Capture the cell that displays the provided text and extract its [X, Y] central coordinate. 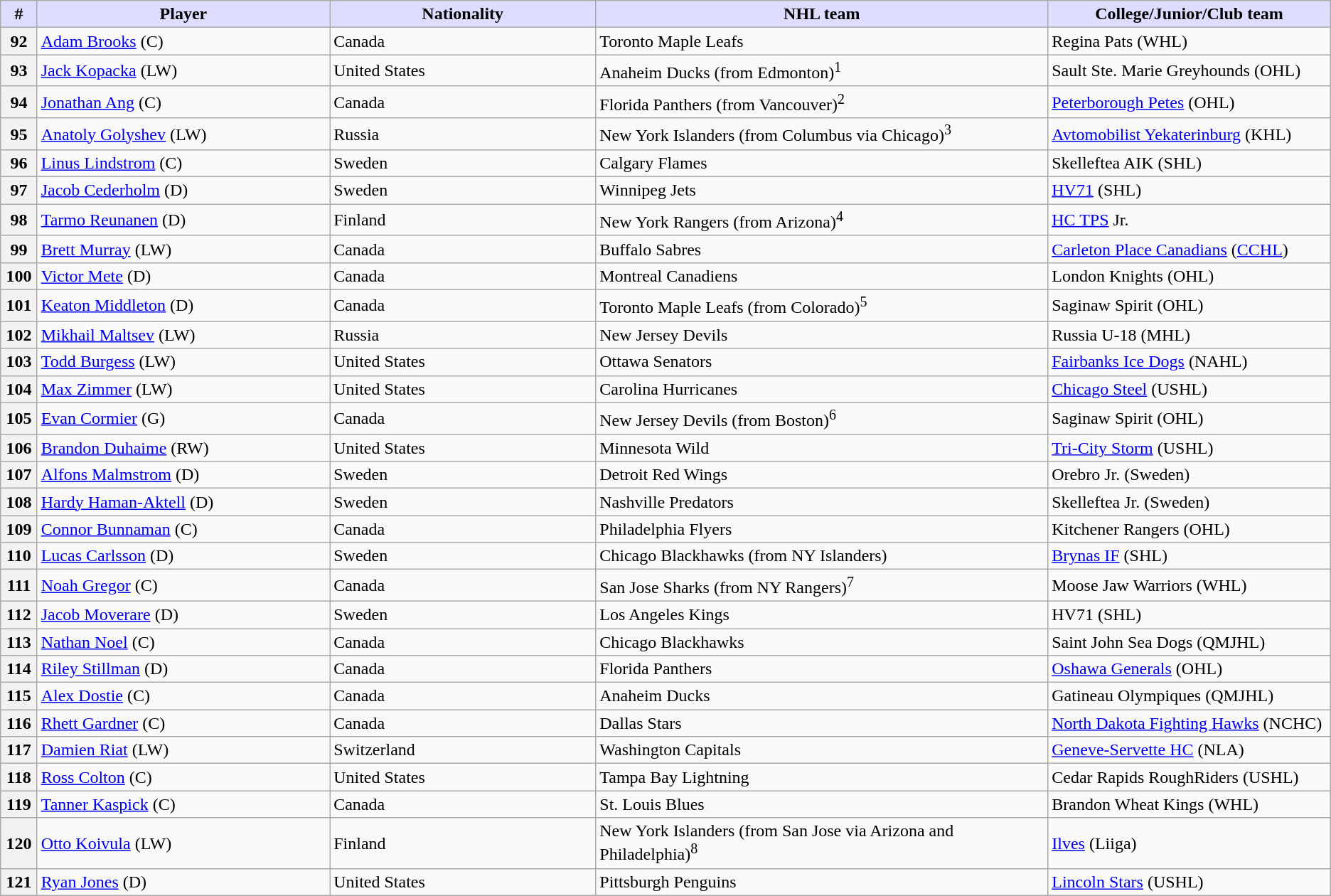
Keaton Middleton (D) [183, 306]
Otto Koivula (LW) [183, 843]
112 [18, 615]
97 [18, 191]
Nathan Noel (C) [183, 642]
Tarmo Reunanen (D) [183, 220]
Anatoly Golyshev (LW) [183, 134]
Kitchener Rangers (OHL) [1190, 529]
Orebro Jr. (Sweden) [1190, 475]
Washington Capitals [822, 750]
Skelleftea AIK (SHL) [1190, 164]
Rhett Gardner (C) [183, 723]
Riley Stillman (D) [183, 669]
Skelleftea Jr. (Sweden) [1190, 502]
Brandon Wheat Kings (WHL) [1190, 804]
Player [183, 14]
95 [18, 134]
Ryan Jones (D) [183, 882]
New York Islanders (from Columbus via Chicago)3 [822, 134]
Nationality [463, 14]
116 [18, 723]
Todd Burgess (LW) [183, 362]
Sault Ste. Marie Greyhounds (OHL) [1190, 71]
Buffalo Sabres [822, 249]
Florida Panthers (from Vancouver)2 [822, 102]
114 [18, 669]
Jonathan Ang (C) [183, 102]
119 [18, 804]
Calgary Flames [822, 164]
Minnesota Wild [822, 448]
Lincoln Stars (USHL) [1190, 882]
121 [18, 882]
113 [18, 642]
92 [18, 41]
Jacob Cederholm (D) [183, 191]
Dallas Stars [822, 723]
New Jersey Devils [822, 335]
St. Louis Blues [822, 804]
Ross Colton (C) [183, 777]
Oshawa Generals (OHL) [1190, 669]
98 [18, 220]
Hardy Haman-Aktell (D) [183, 502]
New York Rangers (from Arizona)4 [822, 220]
London Knights (OHL) [1190, 276]
Carleton Place Canadians (CCHL) [1190, 249]
Detroit Red Wings [822, 475]
Brynas IF (SHL) [1190, 556]
115 [18, 696]
Carolina Hurricanes [822, 389]
Linus Lindstrom (C) [183, 164]
Max Zimmer (LW) [183, 389]
Avtomobilist Yekaterinburg (KHL) [1190, 134]
Chicago Blackhawks [822, 642]
Alex Dostie (C) [183, 696]
108 [18, 502]
HC TPS Jr. [1190, 220]
Brett Murray (LW) [183, 249]
Noah Gregor (C) [183, 586]
103 [18, 362]
106 [18, 448]
Saint John Sea Dogs (QMJHL) [1190, 642]
Ottawa Senators [822, 362]
111 [18, 586]
Chicago Steel (USHL) [1190, 389]
Adam Brooks (C) [183, 41]
Fairbanks Ice Dogs (NAHL) [1190, 362]
Chicago Blackhawks (from NY Islanders) [822, 556]
New Jersey Devils (from Boston)6 [822, 418]
100 [18, 276]
Connor Bunnaman (C) [183, 529]
Jacob Moverare (D) [183, 615]
Gatineau Olympiques (QMJHL) [1190, 696]
San Jose Sharks (from NY Rangers)7 [822, 586]
105 [18, 418]
99 [18, 249]
New York Islanders (from San Jose via Arizona and Philadelphia)8 [822, 843]
Peterborough Petes (OHL) [1190, 102]
Florida Panthers [822, 669]
Cedar Rapids RoughRiders (USHL) [1190, 777]
Victor Mete (D) [183, 276]
107 [18, 475]
Philadelphia Flyers [822, 529]
102 [18, 335]
118 [18, 777]
Los Angeles Kings [822, 615]
Brandon Duhaime (RW) [183, 448]
NHL team [822, 14]
Winnipeg Jets [822, 191]
Jack Kopacka (LW) [183, 71]
# [18, 14]
Toronto Maple Leafs [822, 41]
Lucas Carlsson (D) [183, 556]
Ilves (Liiga) [1190, 843]
120 [18, 843]
117 [18, 750]
Tri-City Storm (USHL) [1190, 448]
Tampa Bay Lightning [822, 777]
Moose Jaw Warriors (WHL) [1190, 586]
94 [18, 102]
Toronto Maple Leafs (from Colorado)5 [822, 306]
Nashville Predators [822, 502]
Regina Pats (WHL) [1190, 41]
101 [18, 306]
104 [18, 389]
Montreal Canadiens [822, 276]
Pittsburgh Penguins [822, 882]
Anaheim Ducks [822, 696]
Geneve-Servette HC (NLA) [1190, 750]
110 [18, 556]
College/Junior/Club team [1190, 14]
Damien Riat (LW) [183, 750]
Tanner Kaspick (C) [183, 804]
Anaheim Ducks (from Edmonton)1 [822, 71]
Mikhail Maltsev (LW) [183, 335]
Alfons Malmstrom (D) [183, 475]
93 [18, 71]
Russia U-18 (MHL) [1190, 335]
109 [18, 529]
Evan Cormier (G) [183, 418]
Switzerland [463, 750]
North Dakota Fighting Hawks (NCHC) [1190, 723]
96 [18, 164]
